Search for the cell housing the specified text and yield its (x, y) center coordinate. 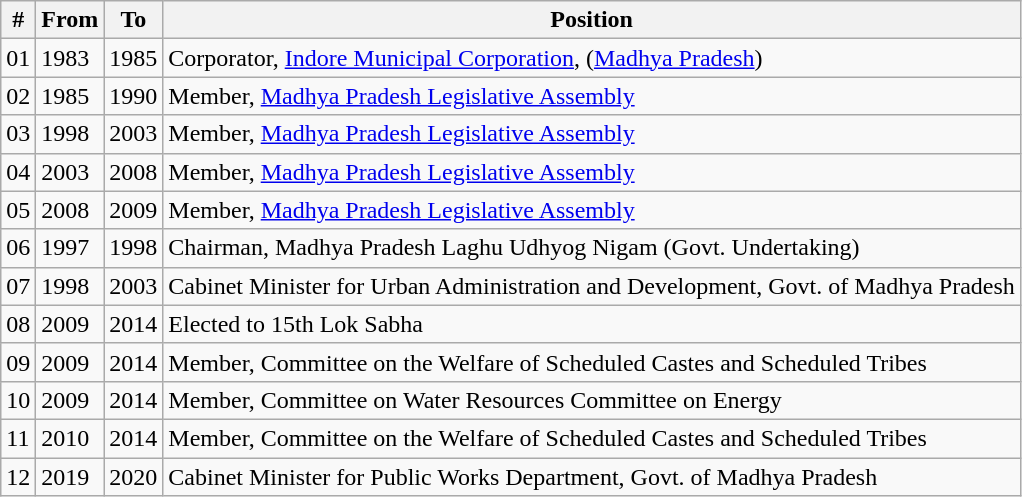
Chairman, Madhya Pradesh Laghu Udhyog Nigam (Govt. Undertaking) (592, 248)
To (134, 20)
07 (18, 286)
1983 (70, 58)
From (70, 20)
06 (18, 248)
Elected to 15th Lok Sabha (592, 324)
04 (18, 172)
Position (592, 20)
03 (18, 134)
# (18, 20)
09 (18, 362)
08 (18, 324)
Corporator, Indore Municipal Corporation, (Madhya Pradesh) (592, 58)
2020 (134, 477)
Member, Committee on Water Resources Committee on Energy (592, 400)
Cabinet Minister for Public Works Department, Govt. of Madhya Pradesh (592, 477)
2010 (70, 438)
05 (18, 210)
02 (18, 96)
2019 (70, 477)
01 (18, 58)
12 (18, 477)
10 (18, 400)
1990 (134, 96)
1997 (70, 248)
11 (18, 438)
Cabinet Minister for Urban Administration and Development, Govt. of Madhya Pradesh (592, 286)
